Pinpoint the cell where the given text exists, returning its [X, Y] midpoint coordinate. 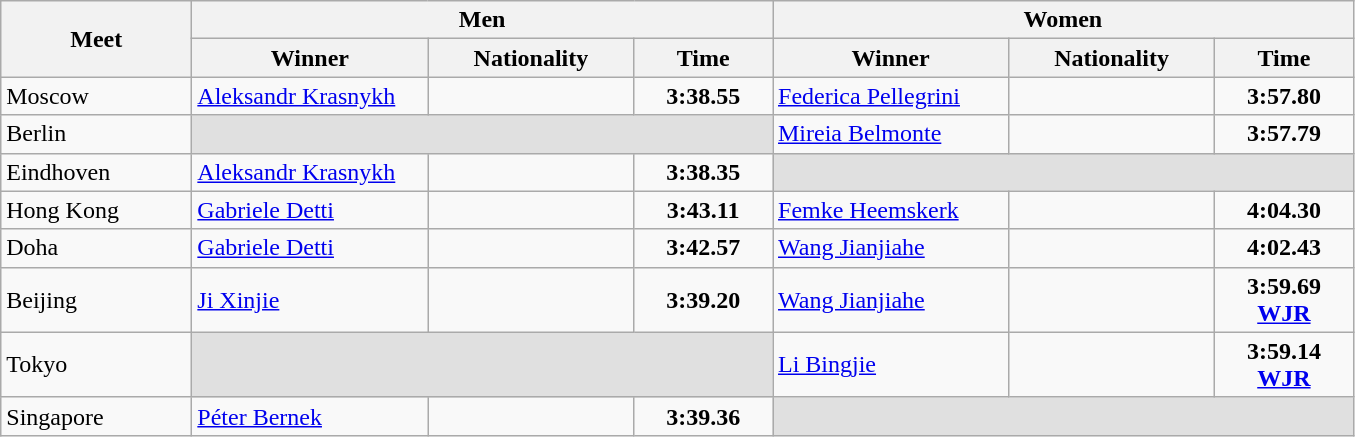
Berlin [96, 134]
3:57.80 [1284, 96]
Doha [96, 248]
Tokyo [96, 364]
3:59.14 WJR [1284, 364]
Meet [96, 39]
3:38.55 [704, 96]
Eindhoven [96, 172]
Li Bingjie [890, 364]
Moscow [96, 96]
Femke Heemskerk [890, 210]
4:02.43 [1284, 248]
Hong Kong [96, 210]
3:38.35 [704, 172]
Péter Bernek [310, 416]
Ji Xinjie [310, 300]
Singapore [96, 416]
Federica Pellegrini [890, 96]
Mireia Belmonte [890, 134]
3:42.57 [704, 248]
3:57.79 [1284, 134]
Beijing [96, 300]
Women [1062, 20]
Men [482, 20]
3:39.36 [704, 416]
4:04.30 [1284, 210]
3:43.11 [704, 210]
3:39.20 [704, 300]
3:59.69 WJR [1284, 300]
